Determine the (X, Y) coordinate at the center of the cell enclosing the given text.  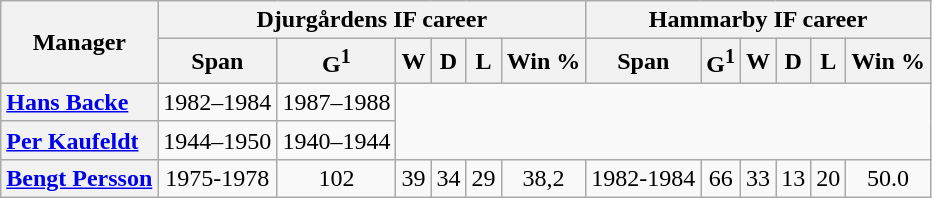
13 (794, 178)
1975-1978 (218, 178)
50.0 (888, 178)
102 (336, 178)
1944–1950 (218, 140)
Djurgårdens IF career (372, 20)
20 (828, 178)
29 (484, 178)
Hans Backe (80, 102)
39 (414, 178)
1987–1988 (336, 102)
33 (758, 178)
1982-1984 (644, 178)
1982–1984 (218, 102)
66 (721, 178)
Hammarby IF career (758, 20)
38,2 (544, 178)
Per Kaufeldt (80, 140)
1940–1944 (336, 140)
34 (448, 178)
Bengt Persson (80, 178)
Manager (80, 42)
